Locate the cell with the specified text and output its (X, Y) center coordinate. 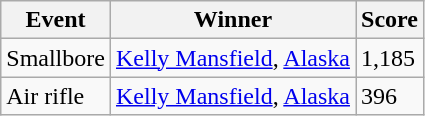
396 (390, 96)
Air rifle (56, 96)
Event (56, 20)
Score (390, 20)
1,185 (390, 58)
Winner (232, 20)
Smallbore (56, 58)
